Capture the cell that displays the provided text and extract its [X, Y] central coordinate. 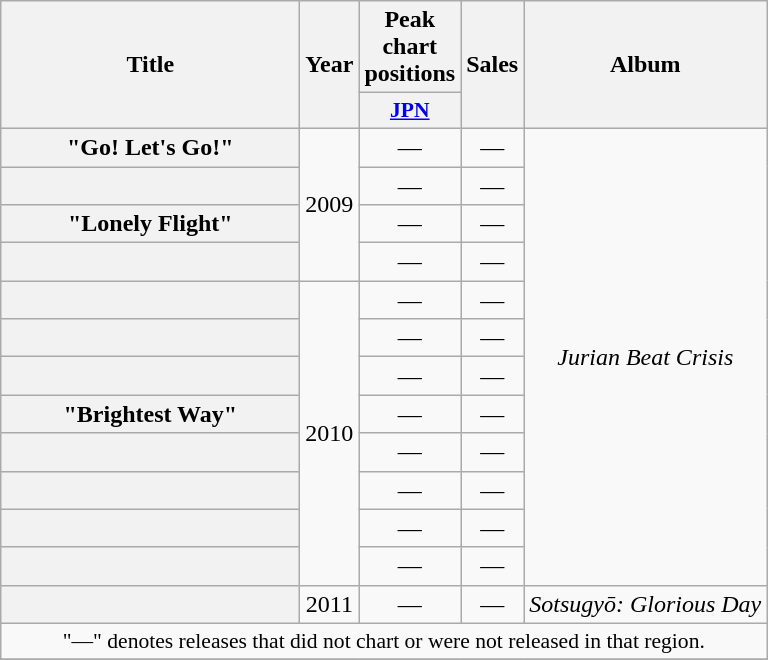
Sotsugyō: Glorious Day [646, 604]
"—" denotes releases that did not chart or were not released in that region. [384, 641]
Album [646, 65]
Title [150, 65]
Jurian Beat Crisis [646, 356]
2009 [330, 204]
Year [330, 65]
2010 [330, 433]
Sales [492, 65]
"Brightest Way" [150, 414]
JPN [410, 111]
"Lonely Flight" [150, 224]
2011 [330, 604]
Peak chart positions [410, 47]
"Go! Let's Go!" [150, 147]
